Scan for the cell matching the given text and deliver its [X, Y] coordinate at center. 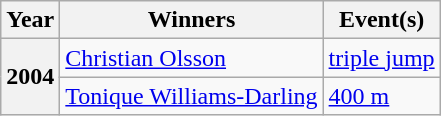
400 m [382, 96]
Winners [192, 20]
Tonique Williams-Darling [192, 96]
2004 [30, 77]
Year [30, 20]
Event(s) [382, 20]
triple jump [382, 58]
Christian Olsson [192, 58]
